Return (X, Y) of the center of cell containing provided text 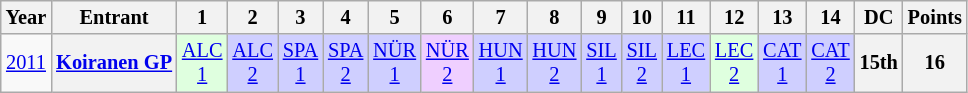
NÜR1 (394, 63)
2 (252, 17)
LEC2 (734, 63)
Koiranen GP (114, 63)
NÜR2 (448, 63)
7 (501, 17)
CAT2 (830, 63)
13 (782, 17)
HUN1 (501, 63)
4 (346, 17)
1 (202, 17)
15th (879, 63)
8 (555, 17)
14 (830, 17)
LEC1 (686, 63)
Entrant (114, 17)
CAT1 (782, 63)
11 (686, 17)
SPA2 (346, 63)
DC (879, 17)
9 (601, 17)
SIL1 (601, 63)
5 (394, 17)
ALC2 (252, 63)
SIL2 (642, 63)
16 (935, 63)
12 (734, 17)
HUN2 (555, 63)
2011 (26, 63)
6 (448, 17)
SPA1 (300, 63)
Points (935, 17)
3 (300, 17)
10 (642, 17)
ALC1 (202, 63)
Year (26, 17)
